Output the (X, Y) coordinate of the center of the cell containing the given text.  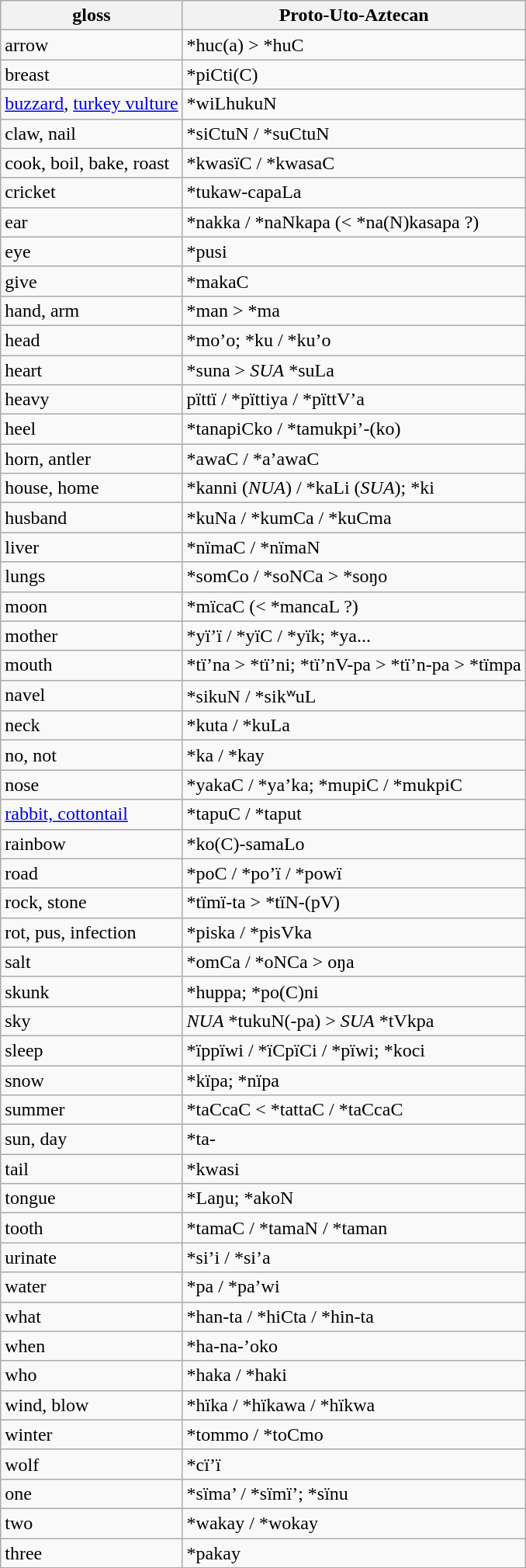
when (92, 1346)
tail (92, 1169)
hand, arm (92, 310)
give (92, 281)
pïttï / *pïttiya / *pïttV’a (354, 400)
*poC / *po’ï / *powï (354, 873)
cook, boil, bake, roast (92, 163)
liver (92, 547)
*hïka / *hïkawa / *hïkwa (354, 1405)
*yakaC / *ya’ka; *mupiC / *mukpiC (354, 785)
husband (92, 518)
*cï’ï (354, 1464)
*sikuN / *sikʷuL (354, 696)
head (92, 340)
*siCtuN / *suCtuN (354, 134)
*mo’o; *ku / *ku’o (354, 340)
*tanapiCko / *tamukpi’-(ko) (354, 429)
mother (92, 636)
*ha-na-’oko (354, 1346)
rot, pus, infection (92, 932)
gloss (92, 16)
*tukaw-capaLa (354, 193)
two (92, 1523)
mouth (92, 665)
*kïpa; *nïpa (354, 1080)
skunk (92, 991)
*kuta / *kuLa (354, 726)
*kanni (NUA) / *kaLi (SUA); *ki (354, 488)
urinate (92, 1258)
ear (92, 222)
what (92, 1316)
rabbit, cottontail (92, 814)
*han-ta / *hiCta / *hin-ta (354, 1316)
*ko(C)-samaLo (354, 844)
moon (92, 606)
*si’i / *si’a (354, 1258)
rock, stone (92, 903)
*ta- (354, 1140)
*yï’ï / *yïC / *yïk; *ya... (354, 636)
*omCa / *oNCa > oŋa (354, 962)
*wakay / *wokay (354, 1523)
eye (92, 252)
*tamaC / *tamaN / *taman (354, 1228)
lungs (92, 577)
*Laŋu; *akoN (354, 1199)
*tapuC / *taput (354, 814)
winter (92, 1434)
summer (92, 1110)
NUA *tukuN(-pa) > SUA *tVkpa (354, 1021)
three (92, 1553)
nose (92, 785)
*somCo / *soNCa > *soŋo (354, 577)
*suna > SUA *suLa (354, 370)
wind, blow (92, 1405)
arrow (92, 45)
sky (92, 1021)
*taCcaC < *tattaC / *taCcaC (354, 1110)
snow (92, 1080)
salt (92, 962)
who (92, 1375)
*kuNa / *kumCa / *kuCma (354, 518)
*ïppïwi / *ïCpïCi / *pïwi; *koci (354, 1050)
cricket (92, 193)
*kwasi (354, 1169)
buzzard, turkey vulture (92, 104)
*piCti(C) (354, 75)
navel (92, 696)
water (92, 1287)
breast (92, 75)
*pusi (354, 252)
*tï’na > *tï’ni; *tï’nV-pa > *tï’n-pa > *tïmpa (354, 665)
no, not (92, 755)
*piska / *pisVka (354, 932)
tongue (92, 1199)
*huppa; *po(C)ni (354, 991)
horn, antler (92, 459)
claw, nail (92, 134)
road (92, 873)
*nïmaC / *nïmaN (354, 547)
wolf (92, 1464)
*haka / *haki (354, 1375)
neck (92, 726)
*nakka / *naNkapa (< *na(N)kasapa ?) (354, 222)
sun, day (92, 1140)
*man > *ma (354, 310)
tooth (92, 1228)
house, home (92, 488)
*mïcaC (< *mancaL ?) (354, 606)
heel (92, 429)
Proto-Uto-Aztecan (354, 16)
heavy (92, 400)
*wiLhukuN (354, 104)
one (92, 1493)
*kwasïC / *kwasaC (354, 163)
*sïma’ / *sïmï’; *sïnu (354, 1493)
*tommo / *toCmo (354, 1434)
rainbow (92, 844)
*tïmï-ta > *tïN-(pV) (354, 903)
*huc(a) > *huC (354, 45)
sleep (92, 1050)
*awaC / *a’awaC (354, 459)
*pa / *pa’wi (354, 1287)
heart (92, 370)
*pakay (354, 1553)
*makaC (354, 281)
*ka / *kay (354, 755)
